Find where the given text appears and provide that cell's center as (x, y) coordinate. 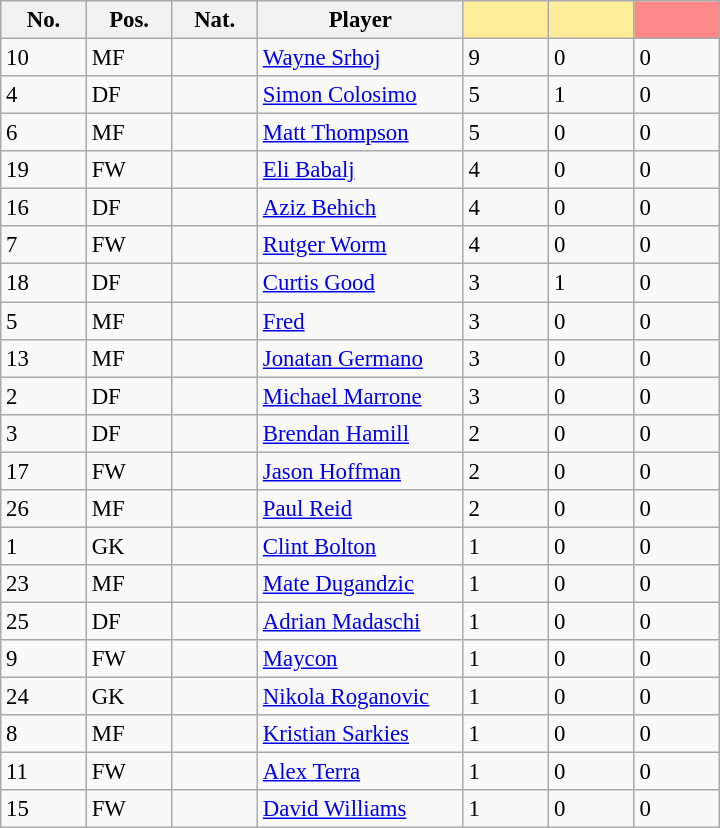
17 (44, 471)
Simon Colosimo (361, 95)
11 (44, 772)
Clint Bolton (361, 546)
7 (44, 245)
23 (44, 584)
8 (44, 734)
Jonatan Germano (361, 358)
25 (44, 621)
Michael Marrone (361, 396)
10 (44, 58)
Nikola Roganovic (361, 697)
Aziz Behich (361, 208)
26 (44, 509)
Rutger Worm (361, 245)
19 (44, 170)
Curtis Good (361, 283)
Paul Reid (361, 509)
13 (44, 358)
Eli Babalj (361, 170)
6 (44, 133)
Fred (361, 321)
15 (44, 809)
Kristian Sarkies (361, 734)
David Williams (361, 809)
Player (361, 20)
16 (44, 208)
Maycon (361, 659)
Wayne Srhoj (361, 58)
Brendan Hamill (361, 433)
No. (44, 20)
Pos. (129, 20)
18 (44, 283)
24 (44, 697)
Jason Hoffman (361, 471)
Matt Thompson (361, 133)
Alex Terra (361, 772)
Nat. (215, 20)
Adrian Madaschi (361, 621)
Mate Dugandzic (361, 584)
